Extract the [x, y] coordinate from the center of the cell holding the provided text.  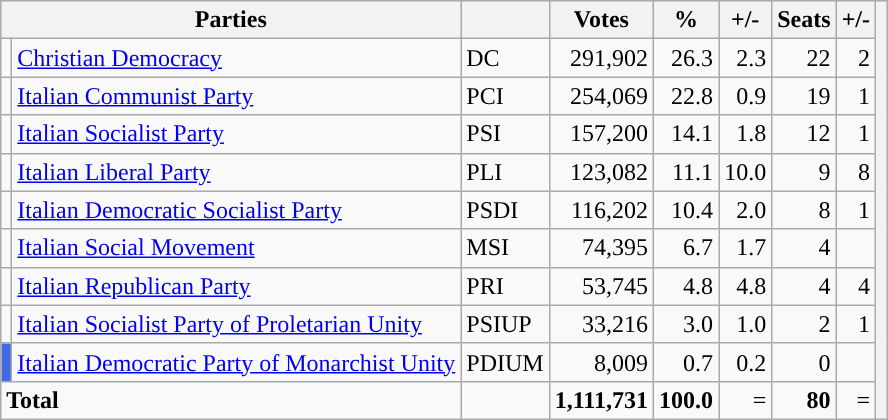
Christian Democracy [236, 58]
PLI [505, 172]
22 [804, 58]
14.1 [686, 134]
Seats [804, 20]
74,395 [601, 248]
2.0 [746, 210]
Total [231, 400]
33,216 [601, 324]
0 [804, 362]
53,745 [601, 286]
PSI [505, 134]
DC [505, 58]
8,009 [601, 362]
Italian Socialist Party of Proletarian Unity [236, 324]
Italian Democratic Party of Monarchist Unity [236, 362]
11.1 [686, 172]
Italian Communist Party [236, 96]
10.0 [746, 172]
9 [804, 172]
PDIUM [505, 362]
26.3 [686, 58]
Italian Socialist Party [236, 134]
0.7 [686, 362]
6.7 [686, 248]
22.8 [686, 96]
% [686, 20]
PRI [505, 286]
1.8 [746, 134]
PSDI [505, 210]
Italian Liberal Party [236, 172]
291,902 [601, 58]
3.0 [686, 324]
Votes [601, 20]
254,069 [601, 96]
Italian Republican Party [236, 286]
Parties [231, 20]
0.2 [746, 362]
19 [804, 96]
1.0 [746, 324]
10.4 [686, 210]
157,200 [601, 134]
MSI [505, 248]
2.3 [746, 58]
1.7 [746, 248]
0.9 [746, 96]
PCI [505, 96]
116,202 [601, 210]
12 [804, 134]
100.0 [686, 400]
Italian Democratic Socialist Party [236, 210]
1,111,731 [601, 400]
123,082 [601, 172]
80 [804, 400]
PSIUP [505, 324]
Italian Social Movement [236, 248]
